Pinpoint the cell where the given text exists, returning its [x, y] midpoint coordinate. 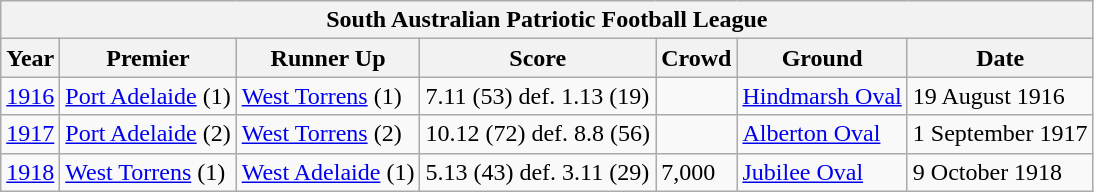
19 August 1916 [1000, 96]
Ground [822, 58]
Hindmarsh Oval [822, 96]
Runner Up [328, 58]
Year [30, 58]
7,000 [696, 172]
7.11 (53) def. 1.13 (19) [538, 96]
Alberton Oval [822, 134]
10.12 (72) def. 8.8 (56) [538, 134]
Crowd [696, 58]
Port Adelaide (2) [148, 134]
1917 [30, 134]
5.13 (43) def. 3.11 (29) [538, 172]
Jubilee Oval [822, 172]
West Torrens (2) [328, 134]
9 October 1918 [1000, 172]
South Australian Patriotic Football League [547, 20]
Score [538, 58]
West Adelaide (1) [328, 172]
Date [1000, 58]
1916 [30, 96]
Premier [148, 58]
Port Adelaide (1) [148, 96]
1918 [30, 172]
1 September 1917 [1000, 134]
